Return (x, y) of the center of cell containing provided text 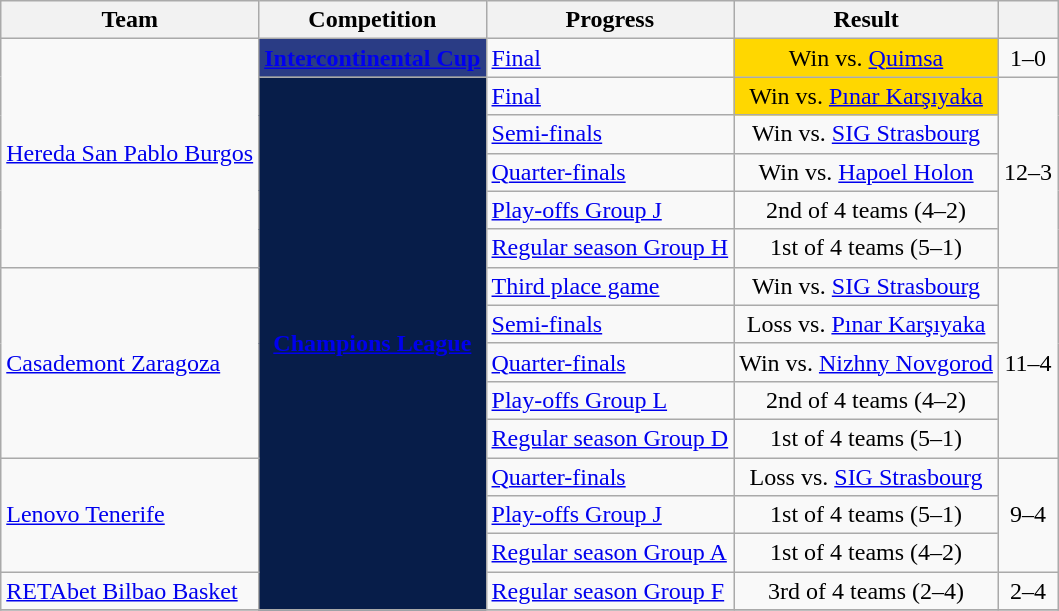
Play-offs Group L (610, 400)
Team (130, 20)
11–4 (1028, 362)
RETAbet Bilbao Basket (130, 591)
Regular season Group H (610, 248)
12–3 (1028, 172)
Loss vs. SIG Strasbourg (866, 477)
Lenovo Tenerife (130, 515)
Regular season Group F (610, 591)
2–4 (1028, 591)
Win vs. Hapoel Holon (866, 172)
Win vs. Nizhny Novgorod (866, 362)
Result (866, 20)
Win vs. Quimsa (866, 58)
3rd of 4 teams (2–4) (866, 591)
Casademont Zaragoza (130, 362)
Win vs. Pınar Karşıyaka (866, 96)
Loss vs. Pınar Karşıyaka (866, 324)
Competition (372, 20)
1–0 (1028, 58)
Regular season Group D (610, 438)
1st of 4 teams (4–2) (866, 553)
Progress (610, 20)
Regular season Group A (610, 553)
Third place game (610, 286)
Hereda San Pablo Burgos (130, 153)
Intercontinental Cup (372, 58)
Champions League (372, 344)
9–4 (1028, 515)
